For the text-containing cell, return its midpoint in [X, Y] coordinate format. 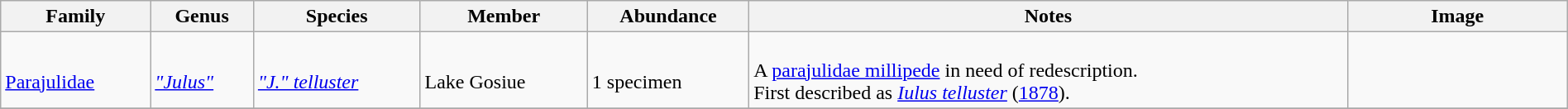
Lake Gosiue [504, 70]
Family [76, 17]
1 specimen [668, 70]
Image [1457, 17]
A parajulidae millipede in need of redescription.First described as Iulus telluster (1878). [1049, 70]
Member [504, 17]
Notes [1049, 17]
Parajulidae [76, 70]
"Julus" [202, 70]
Abundance [668, 17]
Species [337, 17]
Genus [202, 17]
"J." telluster [337, 70]
